Provide the (x, y) coordinate of the cell's center where the given text is located.  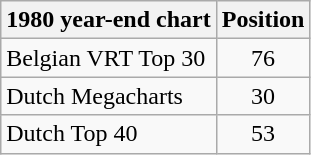
Belgian VRT Top 30 (108, 58)
Position (263, 20)
1980 year-end chart (108, 20)
Dutch Megacharts (108, 96)
Dutch Top 40 (108, 134)
30 (263, 96)
76 (263, 58)
53 (263, 134)
